Locate the cell with the specified text and output its (X, Y) center coordinate. 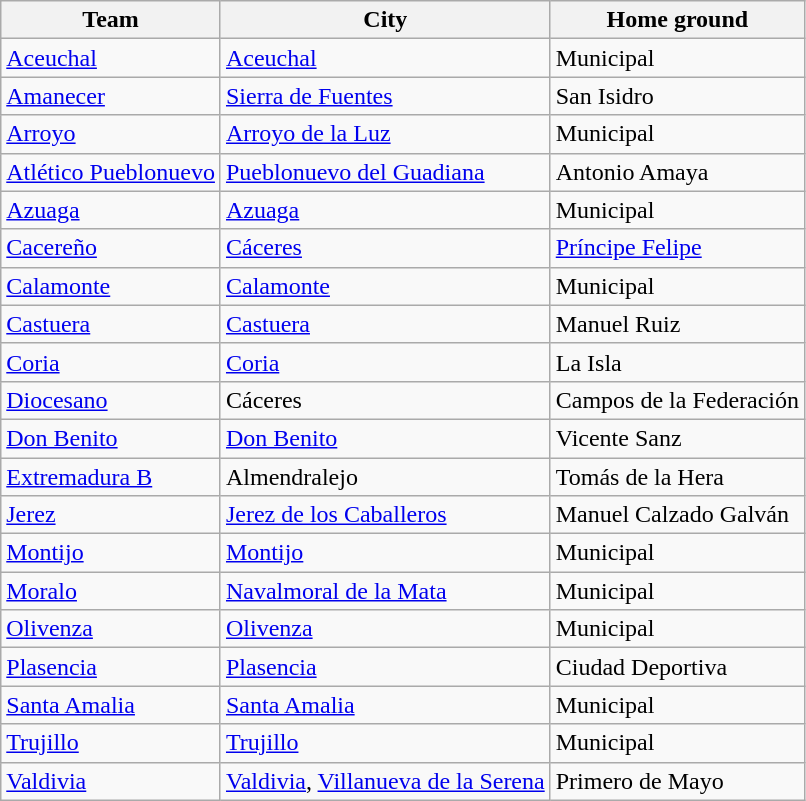
Antonio Amaya (677, 172)
Pueblonuevo del Guadiana (385, 172)
Team (111, 20)
Manuel Ruiz (677, 324)
La Isla (677, 362)
Campos de la Federación (677, 400)
Jerez (111, 515)
Almendralejo (385, 477)
Atlético Pueblonuevo (111, 172)
Amanecer (111, 96)
Príncipe Felipe (677, 248)
Cacereño (111, 248)
Extremadura B (111, 477)
Arroyo (111, 134)
Home ground (677, 20)
Valdivia, Villanueva de la Serena (385, 781)
Valdivia (111, 781)
Jerez de los Caballeros (385, 515)
Vicente Sanz (677, 438)
City (385, 20)
Sierra de Fuentes (385, 96)
Arroyo de la Luz (385, 134)
Tomás de la Hera (677, 477)
San Isidro (677, 96)
Navalmoral de la Mata (385, 591)
Diocesano (111, 400)
Ciudad Deportiva (677, 667)
Primero de Mayo (677, 781)
Manuel Calzado Galván (677, 515)
Moralo (111, 591)
